Determine the [X, Y] coordinate at the center of the cell enclosing the given text.  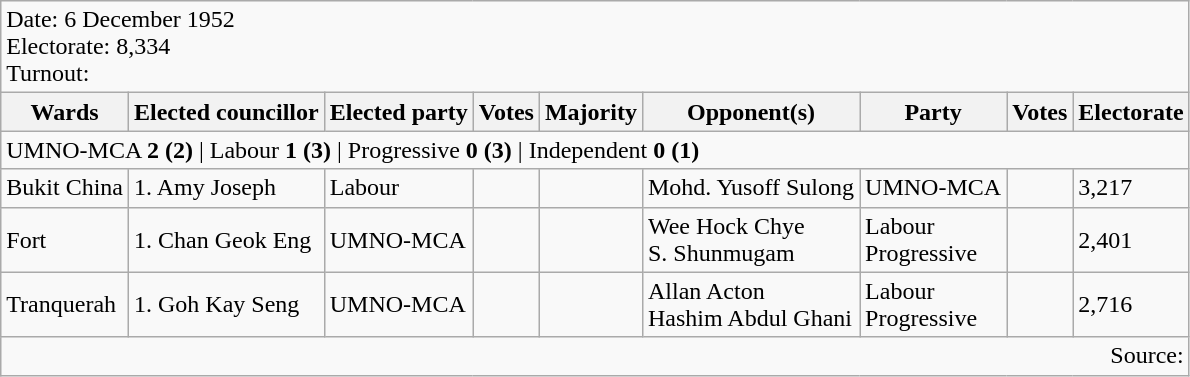
Allan ActonHashim Abdul Ghani [750, 304]
Wards [65, 112]
Electorate [1131, 112]
Elected party [398, 112]
Source: [595, 356]
3,217 [1131, 188]
Tranquerah [65, 304]
2,716 [1131, 304]
Majority [590, 112]
Wee Hock ChyeS. Shunmugam [750, 240]
2,401 [1131, 240]
Elected councillor [226, 112]
Mohd. Yusoff Sulong [750, 188]
Date: 6 December 1952Electorate: 8,334Turnout: [595, 47]
Fort [65, 240]
1. Amy Joseph [226, 188]
Bukit China [65, 188]
Labour [398, 188]
UMNO-MCA 2 (2) | Labour 1 (3) | Progressive 0 (3) | Independent 0 (1) [595, 150]
1. Chan Geok Eng [226, 240]
Party [934, 112]
1. Goh Kay Seng [226, 304]
Opponent(s) [750, 112]
